Locate the cell with the specified text and output its [X, Y] center coordinate. 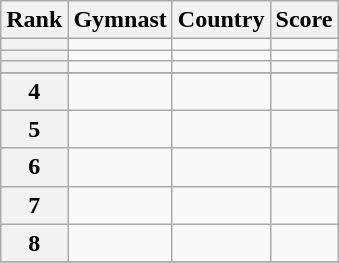
4 [34, 91]
5 [34, 129]
6 [34, 167]
8 [34, 243]
Country [221, 20]
Score [304, 20]
7 [34, 205]
Gymnast [120, 20]
Rank [34, 20]
